For the text-containing cell, return its midpoint in (X, Y) coordinate format. 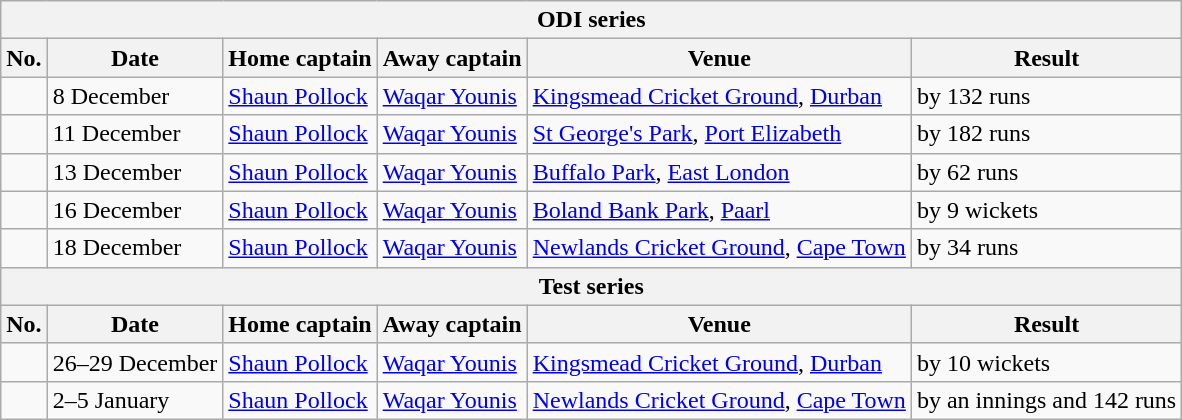
26–29 December (135, 362)
by an innings and 142 runs (1046, 400)
Test series (592, 286)
13 December (135, 172)
by 182 runs (1046, 134)
by 62 runs (1046, 172)
St George's Park, Port Elizabeth (719, 134)
by 9 wickets (1046, 210)
Buffalo Park, East London (719, 172)
by 132 runs (1046, 96)
by 34 runs (1046, 248)
2–5 January (135, 400)
16 December (135, 210)
by 10 wickets (1046, 362)
ODI series (592, 20)
8 December (135, 96)
18 December (135, 248)
11 December (135, 134)
Boland Bank Park, Paarl (719, 210)
